Output the (x, y) coordinate of the center of the cell containing the given text.  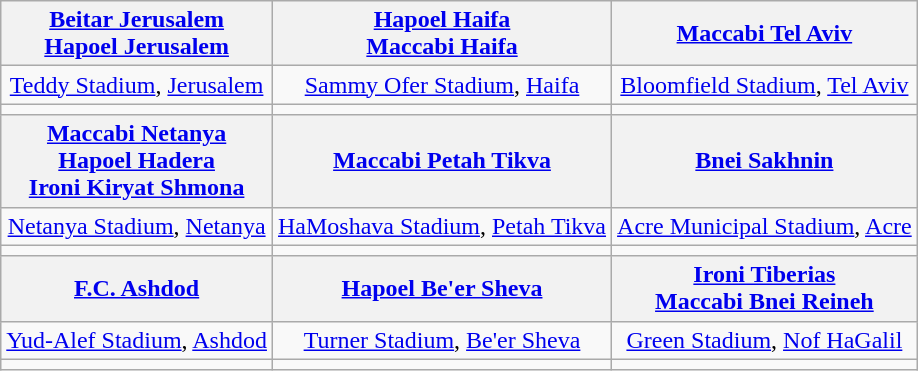
Maccabi Petah Tikva (442, 161)
Ironi Tiberias Maccabi Bnei Reineh (765, 288)
Bnei Sakhnin (765, 161)
Yud-Alef Stadium, Ashdod (137, 340)
Turner Stadium, Be'er Sheva (442, 340)
F.C. Ashdod (137, 288)
HaMoshava Stadium, Petah Tikva (442, 226)
Sammy Ofer Stadium, Haifa (442, 85)
Green Stadium, Nof HaGalil (765, 340)
Hapoel Be'er Sheva (442, 288)
Bloomfield Stadium, Tel Aviv (765, 85)
Netanya Stadium, Netanya (137, 226)
Beitar JerusalemHapoel Jerusalem (137, 34)
Teddy Stadium, Jerusalem (137, 85)
Acre Municipal Stadium, Acre (765, 226)
Hapoel Haifa Maccabi Haifa (442, 34)
Maccabi Tel Aviv (765, 34)
Maccabi NetanyaHapoel HaderaIroni Kiryat Shmona (137, 161)
